Return the (x, y) coordinate for the center point of the cell that contains the specified text.  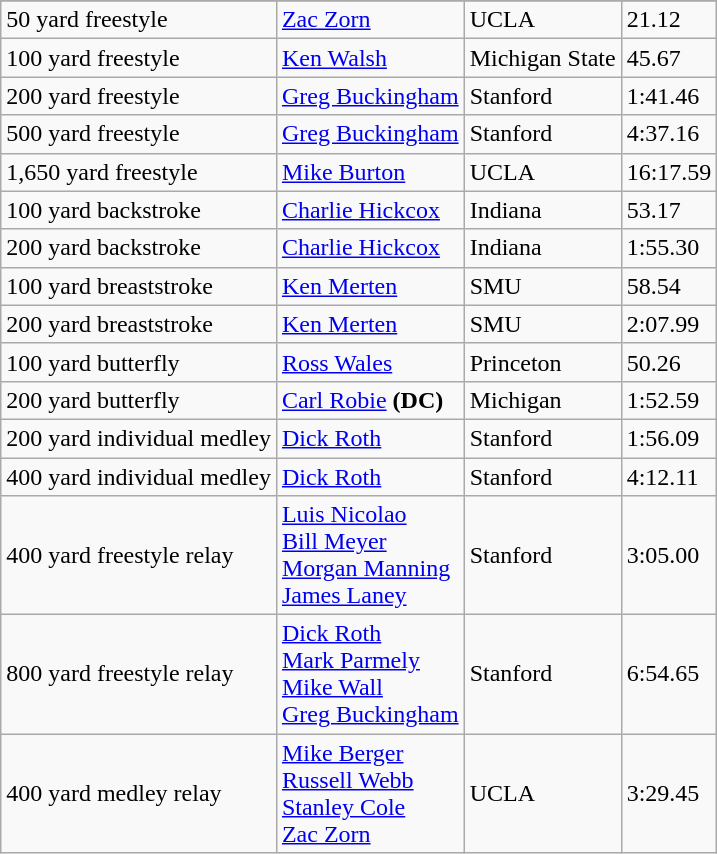
58.54 (669, 286)
500 yard freestyle (139, 134)
200 yard butterfly (139, 400)
2:07.99 (669, 324)
200 yard individual medley (139, 438)
Zac Zorn (370, 20)
3:05.00 (669, 556)
21.12 (669, 20)
Carl Robie (DC) (370, 400)
400 yard medley relay (139, 794)
6:54.65 (669, 674)
100 yard backstroke (139, 210)
1,650 yard freestyle (139, 172)
Ken Walsh (370, 58)
Luis NicolaoBill MeyerMorgan ManningJames Laney (370, 556)
Princeton (542, 362)
Michigan State (542, 58)
100 yard butterfly (139, 362)
1:56.09 (669, 438)
Dick RothMark ParmelyMike WallGreg Buckingham (370, 674)
200 yard breaststroke (139, 324)
Mike BergerRussell WebbStanley ColeZac Zorn (370, 794)
800 yard freestyle relay (139, 674)
200 yard backstroke (139, 248)
1:41.46 (669, 96)
100 yard breaststroke (139, 286)
16:17.59 (669, 172)
50.26 (669, 362)
400 yard freestyle relay (139, 556)
200 yard freestyle (139, 96)
Mike Burton (370, 172)
53.17 (669, 210)
100 yard freestyle (139, 58)
45.67 (669, 58)
Michigan (542, 400)
400 yard individual medley (139, 477)
4:37.16 (669, 134)
4:12.11 (669, 477)
1:55.30 (669, 248)
3:29.45 (669, 794)
Ross Wales (370, 362)
1:52.59 (669, 400)
50 yard freestyle (139, 20)
